Return the (X, Y) coordinate for the center point of the cell that contains the specified text.  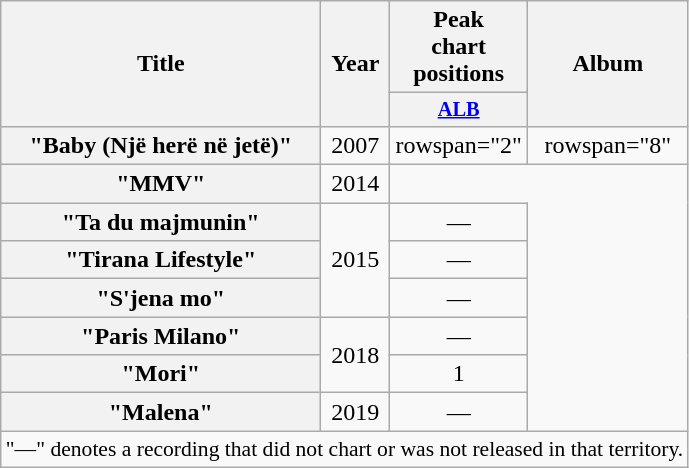
"MMV" (161, 184)
Album (608, 64)
"Mori" (161, 374)
"Malena" (161, 412)
"—" denotes a recording that did not chart or was not released in that territory. (345, 449)
rowspan="2" (459, 145)
Peakchartpositions (459, 47)
rowspan="8" (608, 145)
2019 (356, 412)
2007 (356, 145)
"Baby (Një herë në jetë)" (161, 145)
Year (356, 64)
1 (459, 374)
2014 (356, 184)
ALB (459, 110)
2018 (356, 355)
"Ta du majmunin" (161, 222)
"Tirana Lifestyle" (161, 260)
"S'jena mo" (161, 298)
2015 (356, 260)
"Paris Milano" (161, 336)
Title (161, 64)
